Find where the given text appears and provide that cell's center as (X, Y) coordinate. 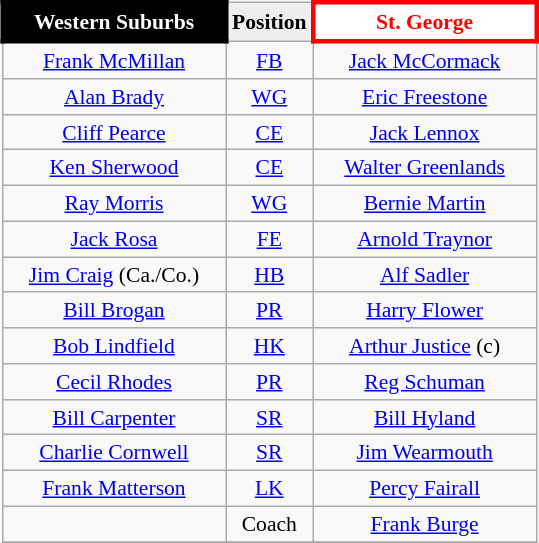
St. George (424, 22)
Eric Freestone (424, 97)
Bill Hyland (424, 417)
Jim Wearmouth (424, 453)
Western Suburbs (114, 22)
Bill Carpenter (114, 417)
HB (270, 275)
Jack Rosa (114, 239)
Jack McCormack (424, 60)
FB (270, 60)
Bernie Martin (424, 203)
Charlie Cornwell (114, 453)
Jack Lennox (424, 132)
Harry Flower (424, 310)
Walter Greenlands (424, 168)
LK (270, 488)
Percy Fairall (424, 488)
Jim Craig (Ca./Co.) (114, 275)
Cliff Pearce (114, 132)
HK (270, 346)
Arthur Justice (c) (424, 346)
Position (270, 22)
Coach (270, 524)
Frank Burge (424, 524)
Arnold Traynor (424, 239)
Ray Morris (114, 203)
Bill Brogan (114, 310)
FE (270, 239)
Bob Lindfield (114, 346)
Ken Sherwood (114, 168)
Alf Sadler (424, 275)
Alan Brady (114, 97)
Frank Matterson (114, 488)
Frank McMillan (114, 60)
Cecil Rhodes (114, 382)
Reg Schuman (424, 382)
